Output the (x, y) coordinate of the center of the cell containing the given text.  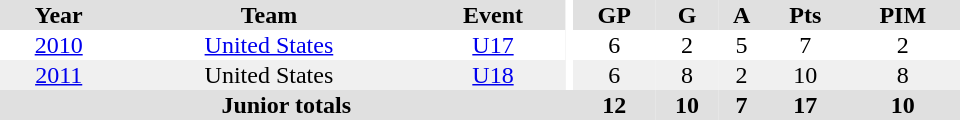
17 (806, 105)
Junior totals (286, 105)
GP (614, 15)
Pts (806, 15)
G (687, 15)
2010 (58, 45)
Year (58, 15)
12 (614, 105)
A (742, 15)
Team (268, 15)
2011 (58, 75)
Event (492, 15)
U18 (492, 75)
U17 (492, 45)
PIM (903, 15)
5 (742, 45)
